Search for the cell housing the specified text and yield its (x, y) center coordinate. 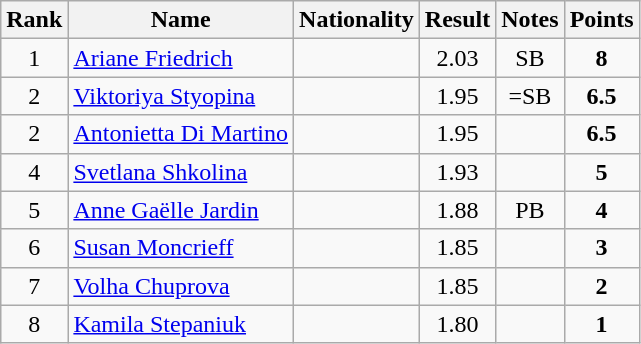
3 (602, 248)
7 (34, 286)
Notes (530, 20)
SB (530, 58)
=SB (530, 96)
Kamila Stepaniuk (181, 324)
PB (530, 210)
Svetlana Shkolina (181, 172)
Susan Moncrieff (181, 248)
Result (457, 20)
Anne Gaëlle Jardin (181, 210)
Antonietta Di Martino (181, 134)
2.03 (457, 58)
Viktoriya Styopina (181, 96)
Name (181, 20)
Volha Chuprova (181, 286)
1.88 (457, 210)
1.80 (457, 324)
1.93 (457, 172)
Nationality (357, 20)
Rank (34, 20)
Ariane Friedrich (181, 58)
6 (34, 248)
Points (602, 20)
